Scan for the cell matching the given text and deliver its (X, Y) coordinate at center. 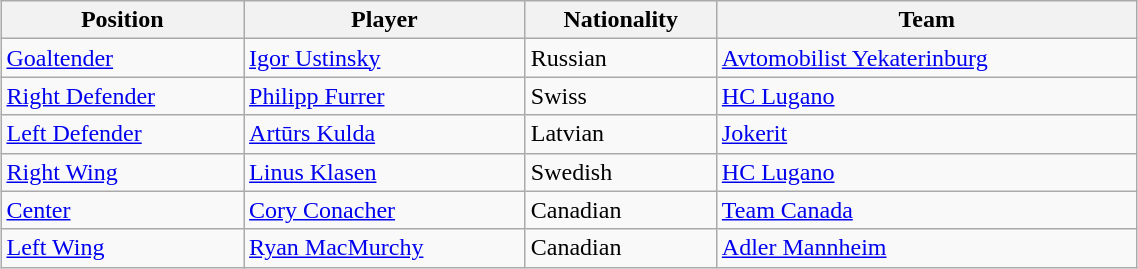
Position (122, 20)
Russian (620, 58)
Left Defender (122, 134)
Swedish (620, 172)
Player (385, 20)
Latvian (620, 134)
Linus Klasen (385, 172)
Team Canada (926, 210)
Artūrs Kulda (385, 134)
Philipp Furrer (385, 96)
Jokerit (926, 134)
Right Defender (122, 96)
Left Wing (122, 248)
Avtomobilist Yekaterinburg (926, 58)
Cory Conacher (385, 210)
Nationality (620, 20)
Team (926, 20)
Goaltender (122, 58)
Swiss (620, 96)
Igor Ustinsky (385, 58)
Adler Mannheim (926, 248)
Center (122, 210)
Right Wing (122, 172)
Ryan MacMurchy (385, 248)
